From the cell containing the given text, extract its center point as [x, y] coordinate. 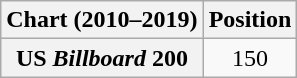
Chart (2010–2019) [102, 20]
150 [250, 58]
Position [250, 20]
US Billboard 200 [102, 58]
